Scan for the cell matching the given text and deliver its [x, y] coordinate at center. 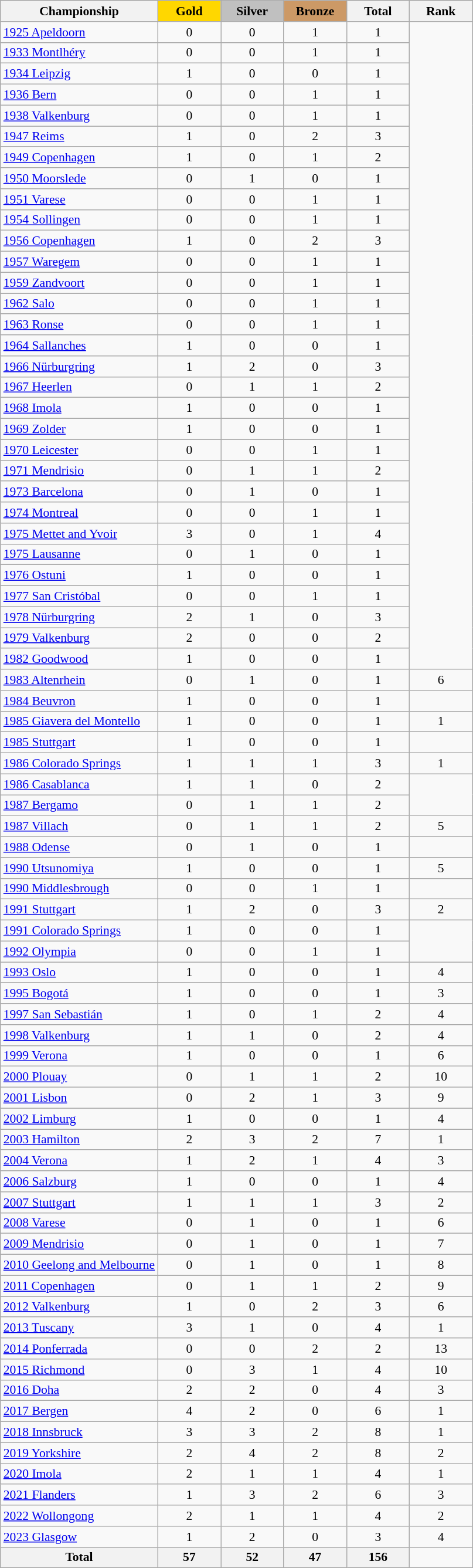
1967 Heerlen [79, 387]
1978 Nürburgring [79, 617]
52 [252, 1557]
2006 Salzburg [79, 1181]
1982 Goodwood [79, 659]
2009 Mendrisio [79, 1244]
Silver [252, 11]
1987 Villach [79, 827]
2019 Yorkshire [79, 1453]
1992 Olympia [79, 951]
1991 Colorado Springs [79, 931]
156 [377, 1557]
Championship [79, 11]
1964 Sallanches [79, 346]
1934 Leipzig [79, 74]
2023 Glasgow [79, 1537]
1950 Moorslede [79, 178]
1936 Bern [79, 95]
1976 Ostuni [79, 575]
1963 Ronse [79, 325]
1990 Utsunomiya [79, 868]
1938 Valkenburg [79, 116]
Rank [441, 11]
1954 Sollingen [79, 220]
1973 Barcelona [79, 492]
1974 Montreal [79, 513]
1993 Oslo [79, 973]
2012 Valkenburg [79, 1307]
2000 Plouay [79, 1077]
1991 Stuttgart [79, 910]
57 [189, 1557]
1971 Mendrisio [79, 471]
2020 Imola [79, 1474]
Gold [189, 11]
1995 Bogotá [79, 994]
2010 Geelong and Melbourne [79, 1265]
1975 Lausanne [79, 554]
1970 Leicester [79, 450]
1990 Middlesbrough [79, 889]
2011 Copenhagen [79, 1286]
1959 Zandvoort [79, 283]
2002 Limburg [79, 1119]
1968 Imola [79, 408]
1985 Giavera del Montello [79, 722]
1957 Waregem [79, 262]
1983 Altenrhein [79, 680]
1977 San Cristóbal [79, 597]
1969 Zolder [79, 429]
1962 Salo [79, 304]
1986 Casablanca [79, 784]
2018 Innsbruck [79, 1432]
2003 Hamilton [79, 1140]
1956 Copenhagen [79, 241]
1949 Copenhagen [79, 158]
2008 Varese [79, 1223]
1998 Valkenburg [79, 1035]
1947 Reims [79, 137]
2017 Bergen [79, 1411]
2014 Ponferrada [79, 1349]
1979 Valkenburg [79, 638]
1975 Mettet and Yvoir [79, 534]
2016 Doha [79, 1390]
1933 Montlhéry [79, 53]
2004 Verona [79, 1161]
1997 San Sebastián [79, 1014]
1966 Nürburgring [79, 367]
47 [315, 1557]
Bronze [315, 11]
2007 Stuttgart [79, 1203]
2021 Flanders [79, 1495]
1985 Stuttgart [79, 743]
1999 Verona [79, 1056]
1925 Apeldoorn [79, 32]
1988 Odense [79, 847]
2022 Wollongong [79, 1516]
2015 Richmond [79, 1370]
1984 Beuvron [79, 701]
1987 Bergamo [79, 805]
13 [441, 1349]
1951 Varese [79, 199]
2001 Lisbon [79, 1098]
1986 Colorado Springs [79, 764]
2013 Tuscany [79, 1328]
